Provide the [X, Y] coordinate of the cell's center where the given text is located.  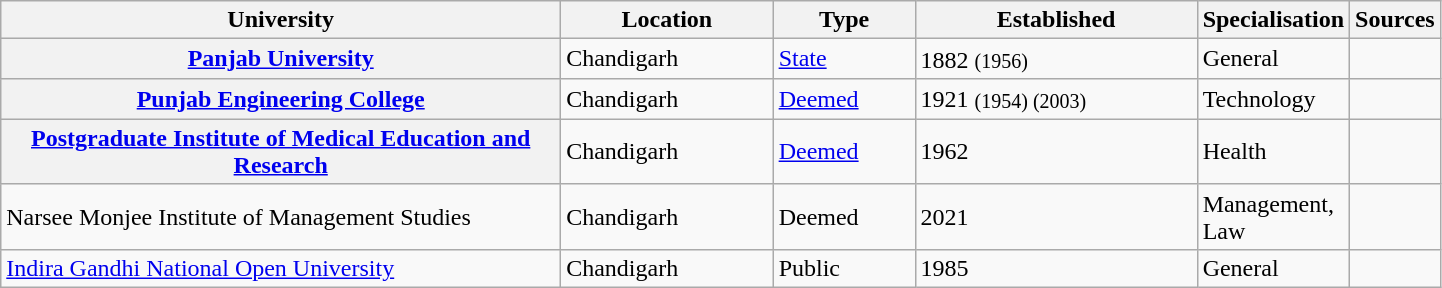
Location [667, 20]
1985 [1056, 268]
Indira Gandhi National Open University [281, 268]
University [281, 20]
1921 (1954) (2003) [1056, 99]
Narsee Monjee Institute of Management Studies [281, 216]
Technology [1273, 99]
2021 [1056, 216]
Panjab University [281, 59]
Public [844, 268]
Specialisation [1273, 20]
State [844, 59]
Sources [1396, 20]
1882 (1956) [1056, 59]
Punjab Engineering College [281, 99]
Postgraduate Institute of Medical Education and Research [281, 152]
Established [1056, 20]
Type [844, 20]
Health [1273, 152]
1962 [1056, 152]
Management, Law [1273, 216]
